Search for the cell housing the specified text and yield its [X, Y] center coordinate. 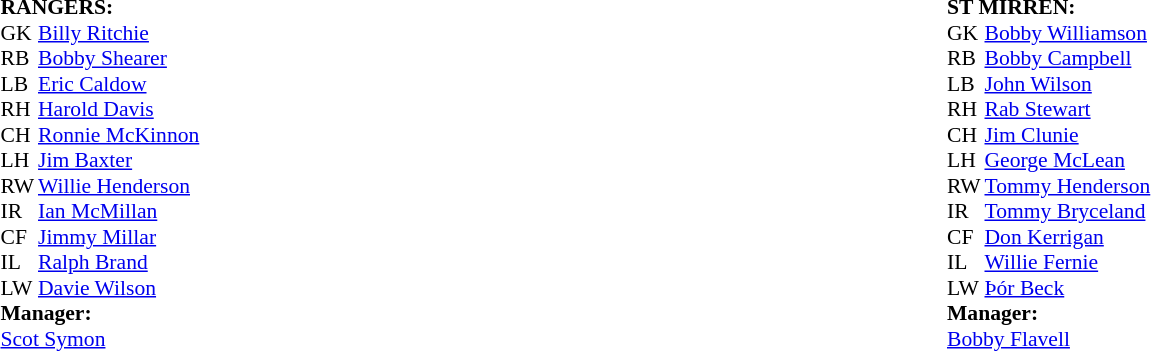
Ronnie McKinnon [150, 135]
Harold Davis [150, 109]
Willie Henderson [150, 186]
Bobby Shearer [150, 59]
Jim Baxter [150, 161]
Ralph Brand [150, 263]
Jimmy Millar [150, 237]
Ian McMillan [150, 211]
Manager: [131, 313]
Eric Caldow [150, 84]
Davie Wilson [150, 288]
Billy Ritchie [150, 33]
